Return the (x, y) coordinate for the center point of the cell that contains the specified text.  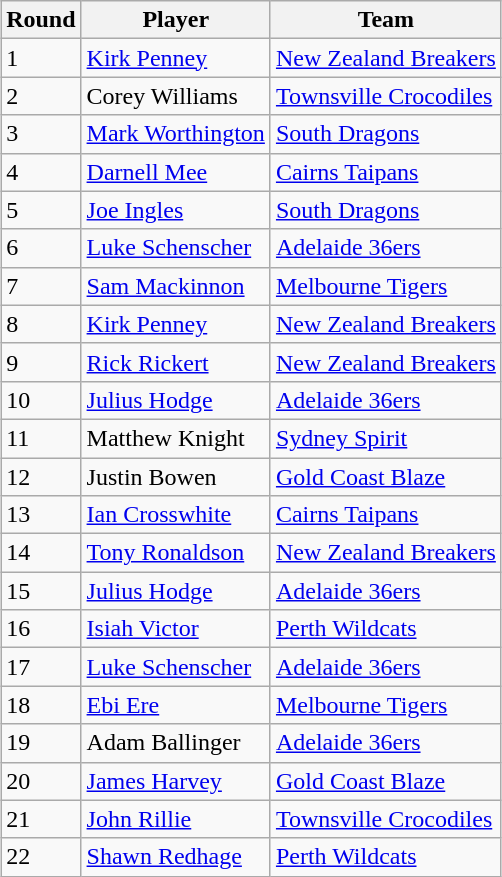
Player (176, 20)
Darnell Mee (176, 172)
Round (41, 20)
Ian Crosswhite (176, 515)
17 (41, 667)
Sam Mackinnon (176, 286)
4 (41, 172)
8 (41, 324)
19 (41, 743)
Team (386, 20)
3 (41, 134)
Ebi Ere (176, 705)
Adam Ballinger (176, 743)
Justin Bowen (176, 477)
13 (41, 515)
7 (41, 286)
Isiah Victor (176, 629)
2 (41, 96)
20 (41, 781)
Joe Ingles (176, 210)
5 (41, 210)
12 (41, 477)
22 (41, 857)
21 (41, 819)
Tony Ronaldson (176, 553)
Rick Rickert (176, 362)
9 (41, 362)
14 (41, 553)
15 (41, 591)
18 (41, 705)
Matthew Knight (176, 438)
Shawn Redhage (176, 857)
11 (41, 438)
1 (41, 58)
James Harvey (176, 781)
Mark Worthington (176, 134)
10 (41, 400)
6 (41, 248)
16 (41, 629)
Corey Williams (176, 96)
Sydney Spirit (386, 438)
John Rillie (176, 819)
